Provide the [x, y] coordinate of the cell's center where the given text is located.  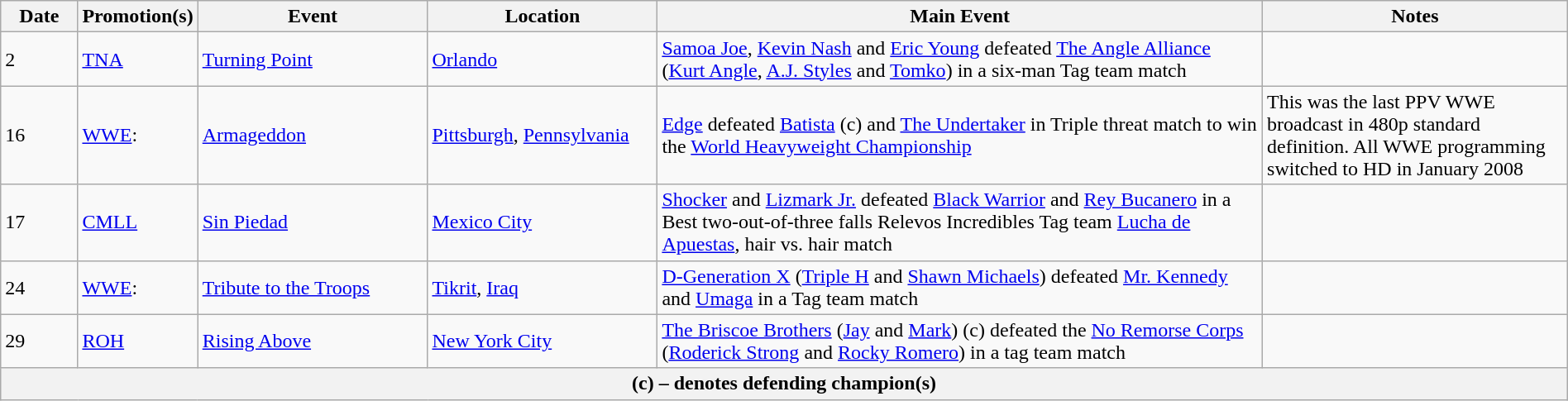
Mexico City [543, 222]
D-Generation X (Triple H and Shawn Michaels) defeated Mr. Kennedy and Umaga in a Tag team match [960, 288]
CMLL [137, 222]
Samoa Joe, Kevin Nash and Eric Young defeated The Angle Alliance (Kurt Angle, A.J. Styles and Tomko) in a six-man Tag team match [960, 60]
Tikrit, Iraq [543, 288]
Main Event [960, 17]
Orlando [543, 60]
2 [40, 60]
This was the last PPV WWE broadcast in 480p standard definition. All WWE programming switched to HD in January 2008 [1416, 136]
Notes [1416, 17]
Turning Point [313, 60]
24 [40, 288]
Location [543, 17]
TNA [137, 60]
Rising Above [313, 341]
Promotion(s) [137, 17]
17 [40, 222]
ROH [137, 341]
Date [40, 17]
Sin Piedad [313, 222]
Armageddon [313, 136]
Tribute to the Troops [313, 288]
Event [313, 17]
Pittsburgh, Pennsylvania [543, 136]
Edge defeated Batista (c) and The Undertaker in Triple threat match to win the World Heavyweight Championship [960, 136]
16 [40, 136]
The Briscoe Brothers (Jay and Mark) (c) defeated the No Remorse Corps (Roderick Strong and Rocky Romero) in a tag team match [960, 341]
29 [40, 341]
(c) – denotes defending champion(s) [784, 384]
New York City [543, 341]
